Scan for the cell matching the given text and deliver its [X, Y] coordinate at center. 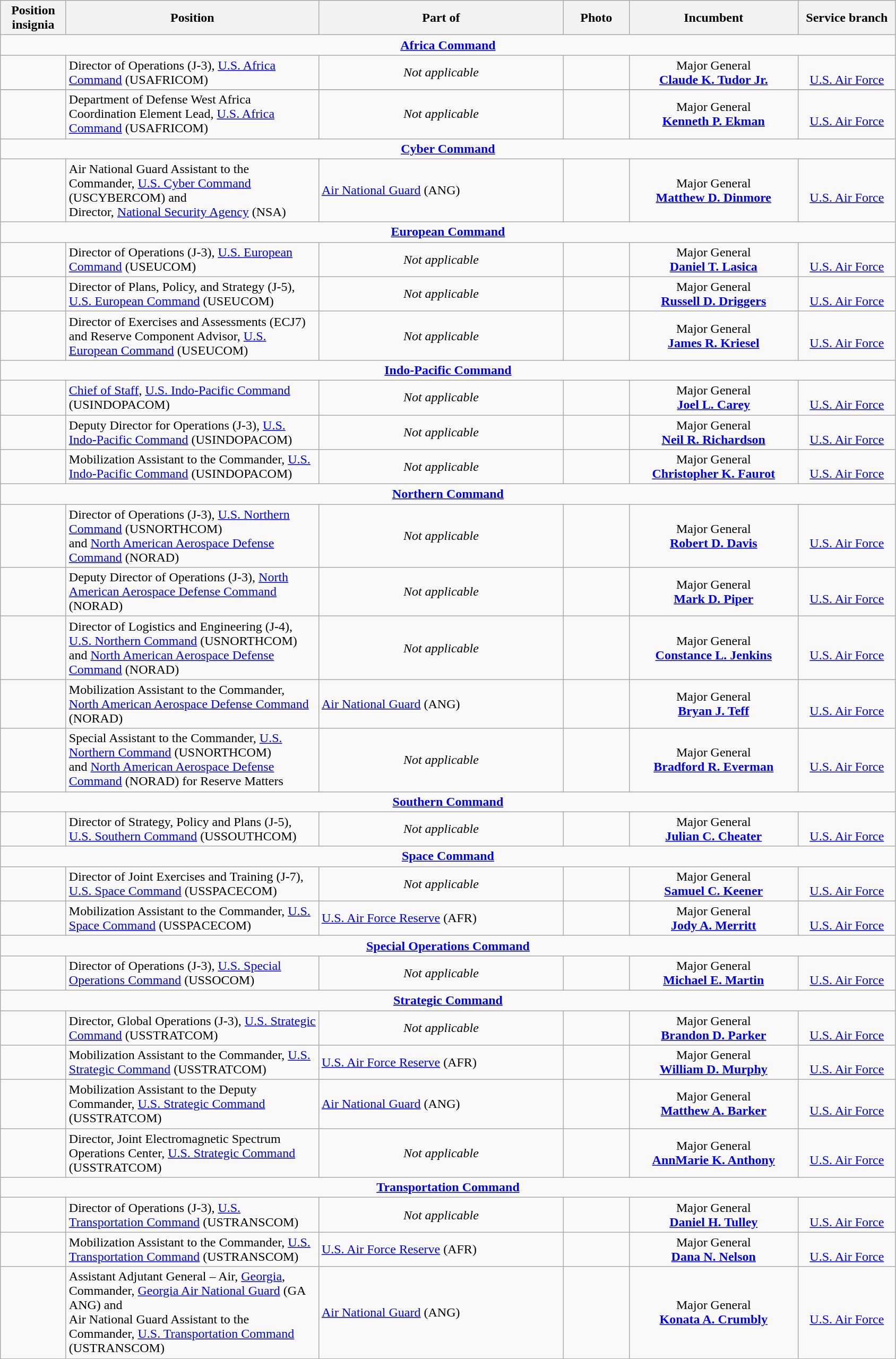
Director of Joint Exercises and Training (J-7), U.S. Space Command (USSPACECOM) [192, 883]
Mobilization Assistant to the Commander, U.S. Strategic Command (USSTRATCOM) [192, 1063]
Major GeneralJulian C. Cheater [713, 829]
Director of Operations (J-3), U.S. Africa Command (USAFRICOM) [192, 72]
Position [192, 18]
Major GeneralDana N. Nelson [713, 1250]
Service branch [847, 18]
Africa Command [448, 45]
Director of Operations (J-3), U.S. Transportation Command (USTRANSCOM) [192, 1215]
Major GeneralBradford R. Everman [713, 760]
Major GeneralRobert D. Davis [713, 536]
Major GeneralKonata A. Crumbly [713, 1312]
Deputy Director for Operations (J-3), U.S. Indo-Pacific Command (USINDOPACOM) [192, 432]
Major GeneralDaniel T. Lasica [713, 259]
Major GeneralSamuel C. Keener [713, 883]
Strategic Command [448, 1000]
Special Assistant to the Commander, U.S. Northern Command (USNORTHCOM)and North American Aerospace Defense Command (NORAD) for Reserve Matters [192, 760]
Photo [596, 18]
European Command [448, 232]
Major GeneralBryan J. Teff [713, 704]
Director of Logistics and Engineering (J-4), U.S. Northern Command (USNORTHCOM)and North American Aerospace Defense Command (NORAD) [192, 648]
Major GeneralConstance L. Jenkins [713, 648]
Chief of Staff, U.S. Indo-Pacific Command (USINDOPACOM) [192, 397]
Director of Operations (J-3), U.S. Northern Command (USNORTHCOM)and North American Aerospace Defense Command (NORAD) [192, 536]
Major GeneralJody A. Merritt [713, 918]
Director of Plans, Policy, and Strategy (J-5), U.S. European Command (USEUCOM) [192, 294]
Position insignia [33, 18]
Major GeneralDaniel H. Tulley [713, 1215]
Incumbent [713, 18]
Director of Operations (J-3), U.S. European Command (USEUCOM) [192, 259]
Major GeneralChristopher K. Faurot [713, 467]
Director of Operations (J-3), U.S. Special Operations Command (USSOCOM) [192, 973]
Special Operations Command [448, 945]
Director, Joint Electromagnetic Spectrum Operations Center, U.S. Strategic Command (USSTRATCOM) [192, 1153]
Major GeneralRussell D. Driggers [713, 294]
Mobilization Assistant to the Commander, U.S. Indo-Pacific Command (USINDOPACOM) [192, 467]
Northern Command [448, 494]
Indo-Pacific Command [448, 370]
Major GeneralJames R. Kriesel [713, 336]
Director of Exercises and Assessments (ECJ7) and Reserve Component Advisor, U.S. European Command (USEUCOM) [192, 336]
Transportation Command [448, 1188]
Deputy Director of Operations (J-3), North American Aerospace Defense Command (NORAD) [192, 592]
Major GeneralBrandon D. Parker [713, 1028]
Mobilization Assistant to the Commander, U.S. Space Command (USSPACECOM) [192, 918]
Major GeneralWilliam D. Murphy [713, 1063]
Mobilization Assistant to the Commander,North American Aerospace Defense Command (NORAD) [192, 704]
Cyber Command [448, 149]
Major GeneralKenneth P. Ekman [713, 114]
Mobilization Assistant to the Commander, U.S. Transportation Command (USTRANSCOM) [192, 1250]
Part of [441, 18]
Mobilization Assistant to the Deputy Commander, U.S. Strategic Command (USSTRATCOM) [192, 1104]
Major GeneralAnnMarie K. Anthony [713, 1153]
Major GeneralClaude K. Tudor Jr. [713, 72]
Southern Command [448, 802]
Major GeneralMatthew A. Barker [713, 1104]
Department of Defense West Africa Coordination Element Lead, U.S. Africa Command (USAFRICOM) [192, 114]
Major GeneralNeil R. Richardson [713, 432]
Director of Strategy, Policy and Plans (J-5), U.S. Southern Command (USSOUTHCOM) [192, 829]
Air National Guard Assistant to the Commander, U.S. Cyber Command (USCYBERCOM) andDirector, National Security Agency (NSA) [192, 190]
Major GeneralMark D. Piper [713, 592]
Major GeneralMichael E. Martin [713, 973]
Director, Global Operations (J-3), U.S. Strategic Command (USSTRATCOM) [192, 1028]
Space Command [448, 856]
Major GeneralJoel L. Carey [713, 397]
Major GeneralMatthew D. Dinmore [713, 190]
